Output the [x, y] coordinate of the center of the cell containing the given text.  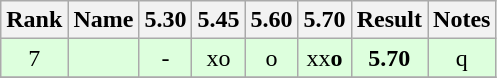
xxo [324, 58]
q [462, 58]
Result [389, 20]
Rank [34, 20]
5.60 [272, 20]
Name [104, 20]
o [272, 58]
Notes [462, 20]
xo [218, 58]
5.45 [218, 20]
5.30 [166, 20]
- [166, 58]
7 [34, 58]
